Return [X, Y] of the center of cell containing provided text 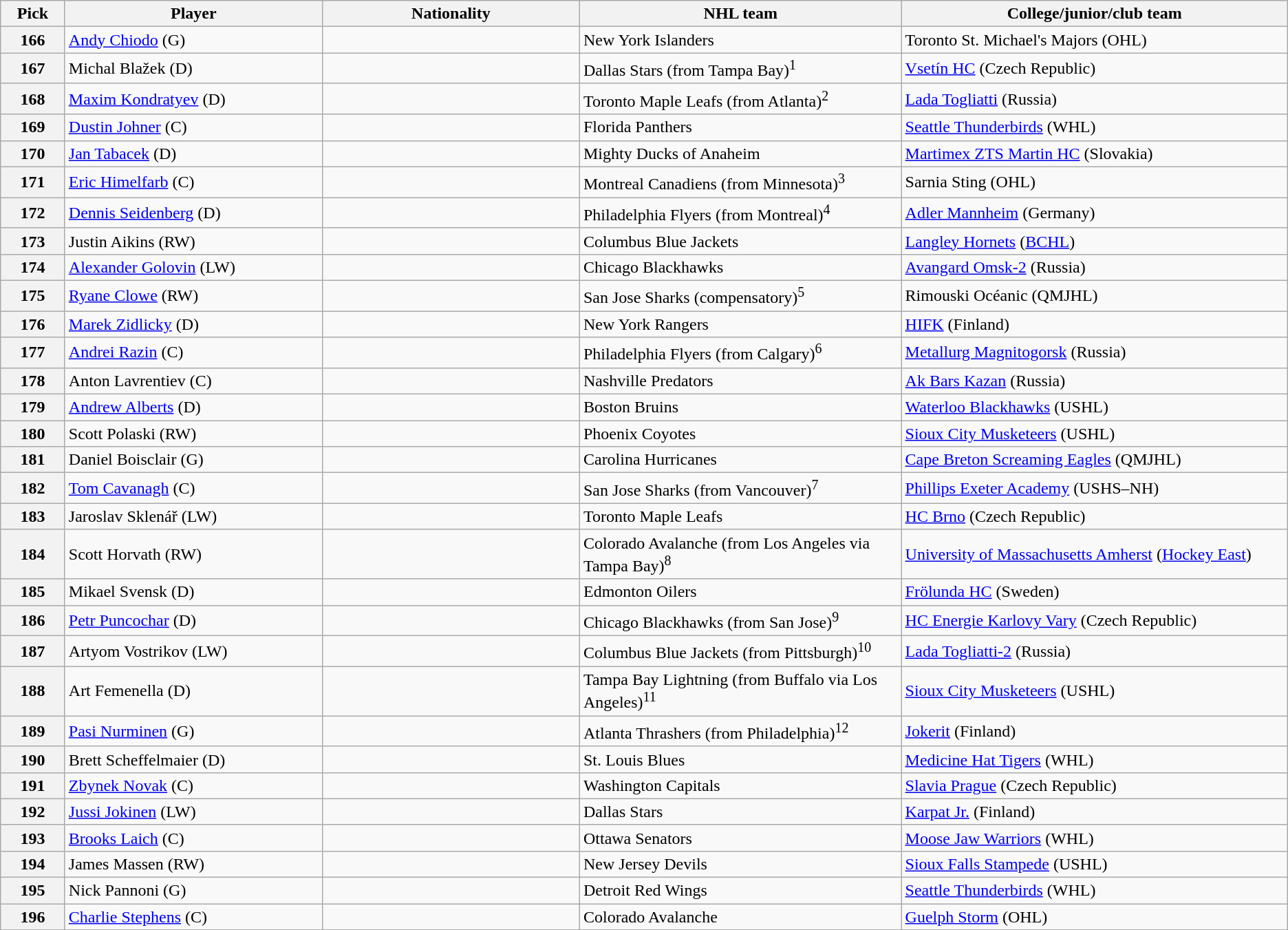
Phoenix Coyotes [740, 434]
Medicine Hat Tigers (WHL) [1094, 759]
Mikael Svensk (D) [193, 592]
Detroit Red Wings [740, 891]
NHL team [740, 14]
182 [33, 489]
Dallas Stars (from Tampa Bay)1 [740, 69]
Marek Zidlicky (D) [193, 324]
New Jersey Devils [740, 864]
185 [33, 592]
Maxim Kondratyev (D) [193, 99]
180 [33, 434]
178 [33, 381]
Art Femenella (D) [193, 691]
Ottawa Senators [740, 838]
179 [33, 408]
177 [33, 352]
Frölunda HC (Sweden) [1094, 592]
Andrew Alberts (D) [193, 408]
St. Louis Blues [740, 759]
Ak Bars Kazan (Russia) [1094, 381]
Colorado Avalanche (from Los Angeles via Tampa Bay)8 [740, 554]
Moose Jaw Warriors (WHL) [1094, 838]
Mighty Ducks of Anaheim [740, 154]
New York Rangers [740, 324]
196 [33, 917]
Jokerit (Finland) [1094, 731]
187 [33, 651]
Brett Scheffelmaier (D) [193, 759]
Columbus Blue Jackets (from Pittsburgh)10 [740, 651]
Waterloo Blackhawks (USHL) [1094, 408]
Sioux Falls Stampede (USHL) [1094, 864]
Pick [33, 14]
183 [33, 516]
184 [33, 554]
193 [33, 838]
Chicago Blackhawks (from San Jose)9 [740, 621]
171 [33, 182]
San Jose Sharks (from Vancouver)7 [740, 489]
Florida Panthers [740, 127]
Ryane Clowe (RW) [193, 296]
Brooks Laich (C) [193, 838]
Columbus Blue Jackets [740, 241]
San Jose Sharks (compensatory)5 [740, 296]
172 [33, 213]
174 [33, 267]
190 [33, 759]
New York Islanders [740, 40]
Carolina Hurricanes [740, 460]
Edmonton Oilers [740, 592]
Karpat Jr. (Finland) [1094, 812]
168 [33, 99]
Andy Chiodo (G) [193, 40]
Lada Togliatti-2 (Russia) [1094, 651]
Adler Mannheim (Germany) [1094, 213]
Jan Tabacek (D) [193, 154]
170 [33, 154]
Toronto Maple Leafs [740, 516]
169 [33, 127]
Philadelphia Flyers (from Montreal)4 [740, 213]
Chicago Blackhawks [740, 267]
173 [33, 241]
175 [33, 296]
Artyom Vostrikov (LW) [193, 651]
Jaroslav Sklenář (LW) [193, 516]
186 [33, 621]
Guelph Storm (OHL) [1094, 917]
195 [33, 891]
Sarnia Sting (OHL) [1094, 182]
Avangard Omsk-2 (Russia) [1094, 267]
176 [33, 324]
Tom Cavanagh (C) [193, 489]
Slavia Prague (Czech Republic) [1094, 785]
Eric Himelfarb (C) [193, 182]
Scott Horvath (RW) [193, 554]
181 [33, 460]
Pasi Nurminen (G) [193, 731]
HC Brno (Czech Republic) [1094, 516]
Charlie Stephens (C) [193, 917]
Lada Togliatti (Russia) [1094, 99]
Alexander Golovin (LW) [193, 267]
Toronto Maple Leafs (from Atlanta)2 [740, 99]
Rimouski Océanic (QMJHL) [1094, 296]
University of Massachusetts Amherst (Hockey East) [1094, 554]
HC Energie Karlovy Vary (Czech Republic) [1094, 621]
Colorado Avalanche [740, 917]
Dallas Stars [740, 812]
Player [193, 14]
Justin Aikins (RW) [193, 241]
College/junior/club team [1094, 14]
Nashville Predators [740, 381]
Michal Blažek (D) [193, 69]
Zbynek Novak (C) [193, 785]
166 [33, 40]
Daniel Boisclair (G) [193, 460]
192 [33, 812]
Nick Pannoni (G) [193, 891]
Langley Hornets (BCHL) [1094, 241]
James Massen (RW) [193, 864]
Toronto St. Michael's Majors (OHL) [1094, 40]
Vsetín HC (Czech Republic) [1094, 69]
Andrei Razin (C) [193, 352]
Atlanta Thrashers (from Philadelphia)12 [740, 731]
Phillips Exeter Academy (USHS–NH) [1094, 489]
Jussi Jokinen (LW) [193, 812]
HIFK (Finland) [1094, 324]
Cape Breton Screaming Eagles (QMJHL) [1094, 460]
189 [33, 731]
Tampa Bay Lightning (from Buffalo via Los Angeles)11 [740, 691]
Washington Capitals [740, 785]
Scott Polaski (RW) [193, 434]
Philadelphia Flyers (from Calgary)6 [740, 352]
188 [33, 691]
Petr Puncochar (D) [193, 621]
Metallurg Magnitogorsk (Russia) [1094, 352]
Anton Lavrentiev (C) [193, 381]
194 [33, 864]
Martimex ZTS Martin HC (Slovakia) [1094, 154]
Boston Bruins [740, 408]
191 [33, 785]
Montreal Canadiens (from Minnesota)3 [740, 182]
167 [33, 69]
Dustin Johner (C) [193, 127]
Dennis Seidenberg (D) [193, 213]
Nationality [451, 14]
